Return the [x, y] coordinate for the center point of the cell that contains the specified text.  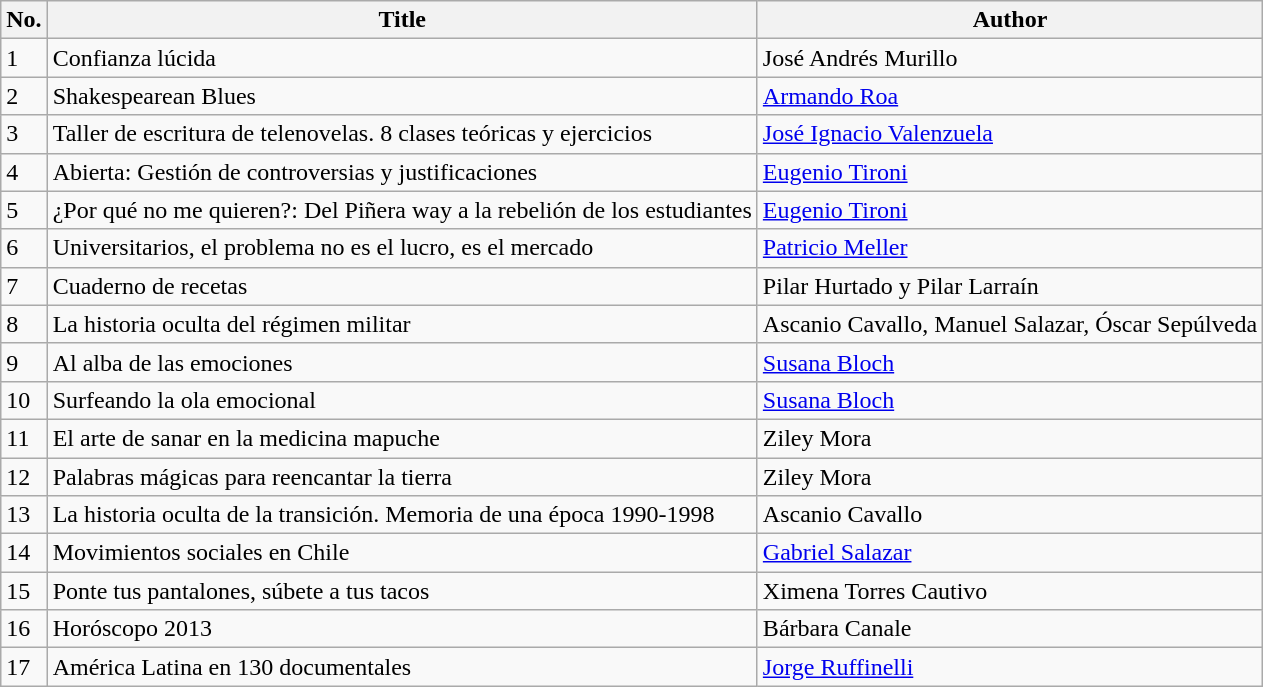
Horóscopo 2013 [402, 629]
Movimientos sociales en Chile [402, 553]
Patricio Meller [1010, 248]
Al alba de las emociones [402, 362]
Ximena Torres Cautivo [1010, 591]
1 [24, 58]
La historia oculta de la transición. Memoria de una época 1990-1998 [402, 515]
Author [1010, 20]
José Andrés Murillo [1010, 58]
Title [402, 20]
7 [24, 286]
15 [24, 591]
5 [24, 210]
Bárbara Canale [1010, 629]
América Latina en 130 documentales [402, 667]
Ascanio Cavallo [1010, 515]
Taller de escritura de telenovelas. 8 clases teóricas y ejercicios [402, 134]
Gabriel Salazar [1010, 553]
11 [24, 438]
La historia oculta del régimen militar [402, 324]
Ascanio Cavallo, Manuel Salazar, Óscar Sepúlveda [1010, 324]
6 [24, 248]
El arte de sanar en la medicina mapuche [402, 438]
17 [24, 667]
Confianza lúcida [402, 58]
Universitarios, el problema no es el lucro, es el mercado [402, 248]
Shakespearean Blues [402, 96]
Surfeando la ola emocional [402, 400]
Cuaderno de recetas [402, 286]
9 [24, 362]
3 [24, 134]
Jorge Ruffinelli [1010, 667]
Abierta: Gestión de controversias y justificaciones [402, 172]
4 [24, 172]
10 [24, 400]
12 [24, 477]
8 [24, 324]
Pilar Hurtado y Pilar Larraín [1010, 286]
No. [24, 20]
16 [24, 629]
Palabras mágicas para reencantar la tierra [402, 477]
13 [24, 515]
¿Por qué no me quieren?: Del Piñera way a la rebelión de los estudiantes [402, 210]
2 [24, 96]
José Ignacio Valenzuela [1010, 134]
Armando Roa [1010, 96]
14 [24, 553]
Ponte tus pantalones, súbete a tus tacos [402, 591]
